From the cell containing the given text, extract its center point as (X, Y) coordinate. 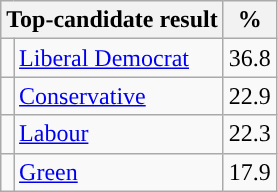
Labour (119, 134)
Green (119, 172)
22.9 (250, 96)
22.3 (250, 134)
36.8 (250, 58)
Top-candidate result (112, 20)
Liberal Democrat (119, 58)
17.9 (250, 172)
% (250, 20)
Conservative (119, 96)
